Search for the cell housing the specified text and yield its [x, y] center coordinate. 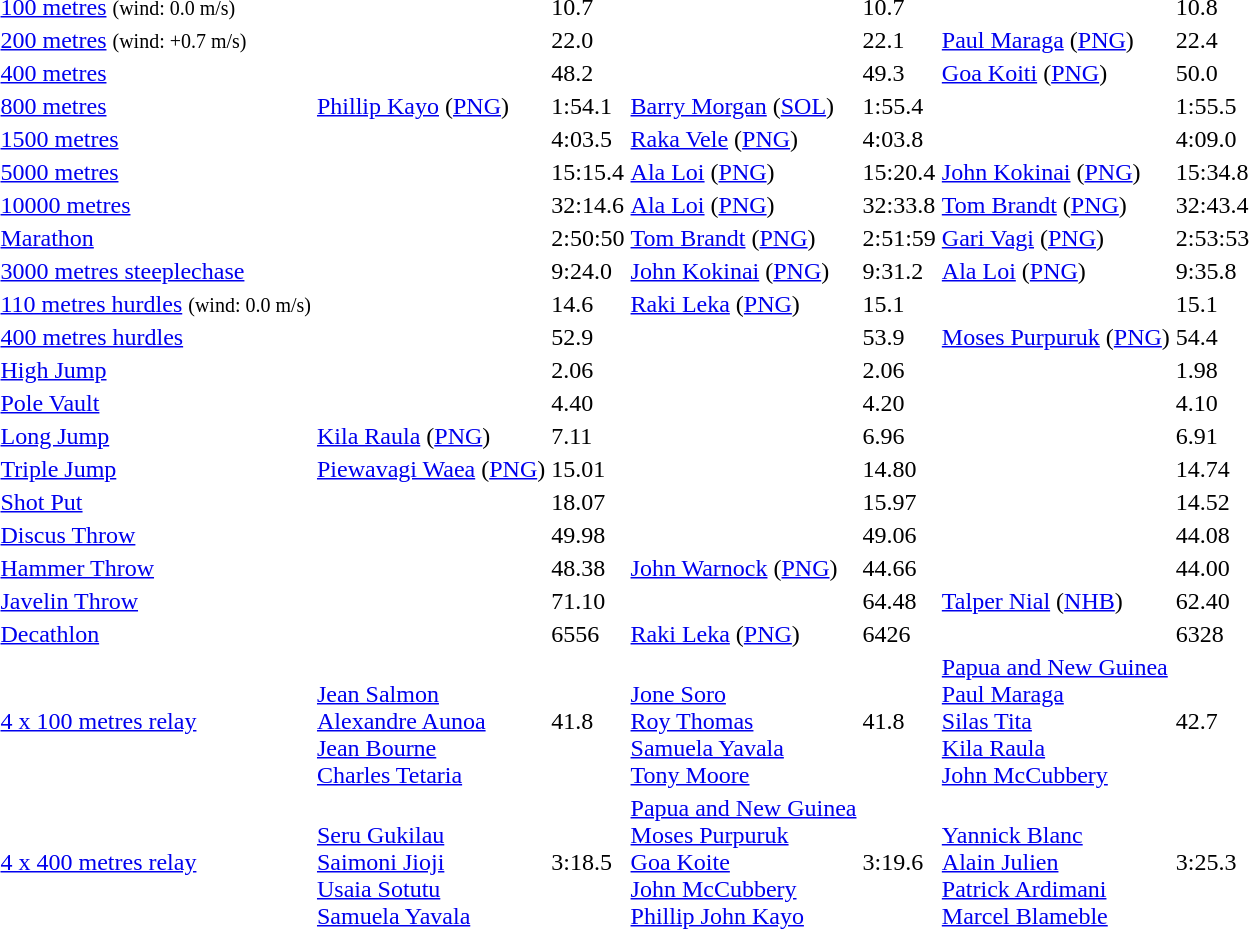
4.20 [899, 403]
9:31.2 [899, 271]
15:15.4 [588, 172]
Goa Koiti (PNG) [1056, 73]
14.6 [588, 304]
Jean Salmon Alexandre Aunoa Jean Bourne Charles Tetaria [430, 721]
Papua and New Guinea Paul Maraga Silas Tita Kila Raula John McCubbery [1056, 721]
18.07 [588, 502]
4:03.5 [588, 139]
7.11 [588, 436]
Barry Morgan (SOL) [744, 106]
15.97 [899, 502]
Piewavagi Waea (PNG) [430, 469]
6556 [588, 634]
4:03.8 [899, 139]
Jone Soro Roy Thomas Samuela Yavala Tony Moore [744, 721]
1:55.4 [899, 106]
9:24.0 [588, 271]
6426 [899, 634]
22.0 [588, 40]
2:50:50 [588, 238]
48.38 [588, 568]
49.3 [899, 73]
32:33.8 [899, 205]
22.1 [899, 40]
Moses Purpuruk (PNG) [1056, 337]
64.48 [899, 601]
2:51:59 [899, 238]
1:54.1 [588, 106]
44.66 [899, 568]
Phillip Kayo (PNG) [430, 106]
53.9 [899, 337]
Gari Vagi (PNG) [1056, 238]
Talper Nial (NHB) [1056, 601]
15.1 [899, 304]
49.98 [588, 535]
14.80 [899, 469]
32:14.6 [588, 205]
48.2 [588, 73]
4.40 [588, 403]
Paul Maraga (PNG) [1056, 40]
71.10 [588, 601]
49.06 [899, 535]
15.01 [588, 469]
John Warnock (PNG) [744, 568]
Kila Raula (PNG) [430, 436]
52.9 [588, 337]
15:20.4 [899, 172]
6.96 [899, 436]
Raka Vele (PNG) [744, 139]
